Determine the [X, Y] coordinate at the center of the cell enclosing the given text.  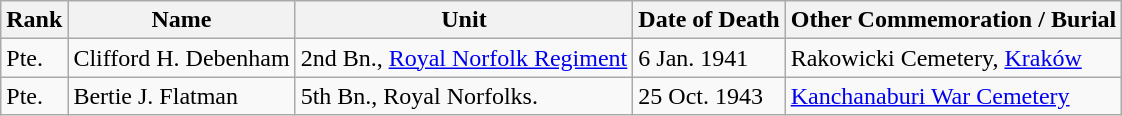
Kanchanaburi War Cemetery [954, 96]
2nd Bn., Royal Norfolk Regiment [464, 58]
Name [182, 20]
Unit [464, 20]
Rank [34, 20]
5th Bn., Royal Norfolks. [464, 96]
Other Commemoration / Burial [954, 20]
Date of Death [709, 20]
Clifford H. Debenham [182, 58]
Bertie J. Flatman [182, 96]
6 Jan. 1941 [709, 58]
25 Oct. 1943 [709, 96]
Rakowicki Cemetery, Kraków [954, 58]
